Scan for the cell matching the given text and deliver its (X, Y) coordinate at center. 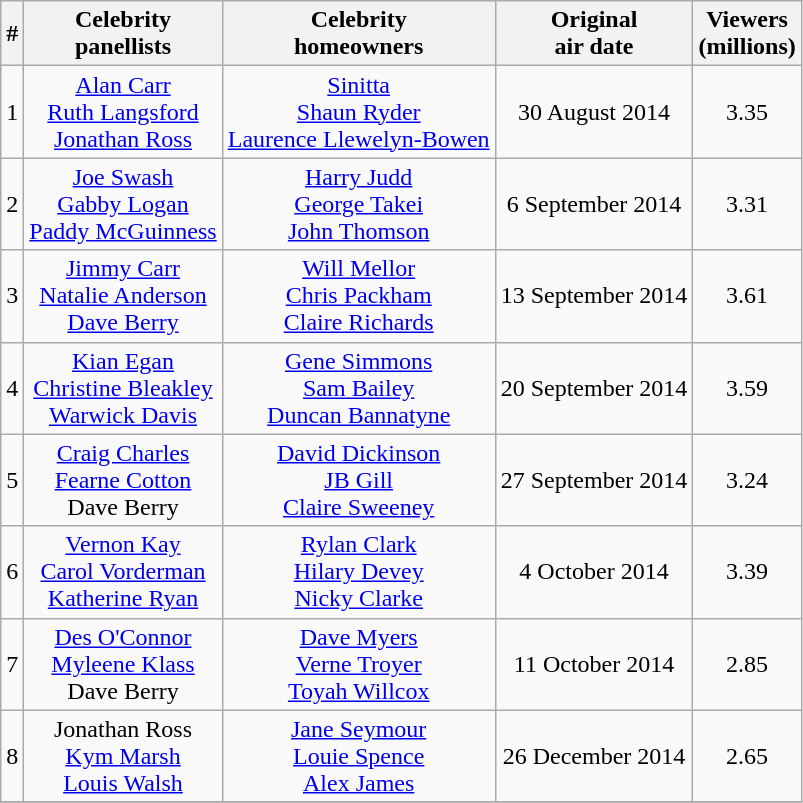
2.85 (747, 664)
Celebrityhomeowners (358, 34)
1 (12, 112)
4 October 2014 (594, 572)
7 (12, 664)
Alan CarrRuth LangsfordJonathan Ross (123, 112)
Des O'ConnorMyleene KlassDave Berry (123, 664)
Celebritypanellists (123, 34)
30 August 2014 (594, 112)
26 December 2014 (594, 756)
4 (12, 388)
6 (12, 572)
2 (12, 204)
Viewers(millions) (747, 34)
Jane SeymourLouie SpenceAlex James (358, 756)
2.65 (747, 756)
SinittaShaun RyderLaurence Llewelyn-Bowen (358, 112)
Craig CharlesFearne CottonDave Berry (123, 480)
Dave MyersVerne TroyerToyah Willcox (358, 664)
3.24 (747, 480)
Will MellorChris PackhamClaire Richards (358, 296)
Gene SimmonsSam BaileyDuncan Bannatyne (358, 388)
Joe SwashGabby LoganPaddy McGuinness (123, 204)
# (12, 34)
27 September 2014 (594, 480)
3.59 (747, 388)
6 September 2014 (594, 204)
Rylan ClarkHilary DeveyNicky Clarke (358, 572)
8 (12, 756)
3.39 (747, 572)
11 October 2014 (594, 664)
3.31 (747, 204)
3.61 (747, 296)
Vernon KayCarol VordermanKatherine Ryan (123, 572)
13 September 2014 (594, 296)
Jonathan RossKym MarshLouis Walsh (123, 756)
20 September 2014 (594, 388)
Originalair date (594, 34)
3.35 (747, 112)
Jimmy CarrNatalie AndersonDave Berry (123, 296)
5 (12, 480)
Kian EganChristine BleakleyWarwick Davis (123, 388)
David DickinsonJB GillClaire Sweeney (358, 480)
3 (12, 296)
Harry JuddGeorge TakeiJohn Thomson (358, 204)
